Capture the cell that displays the provided text and extract its [x, y] central coordinate. 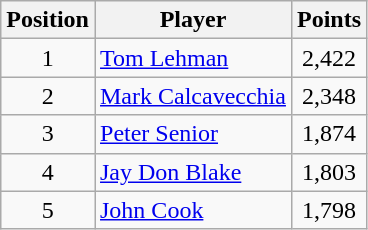
5 [48, 210]
1,803 [328, 172]
Position [48, 20]
Jay Don Blake [192, 172]
2 [48, 96]
1,874 [328, 134]
3 [48, 134]
Peter Senior [192, 134]
Points [328, 20]
1 [48, 58]
Mark Calcavecchia [192, 96]
2,422 [328, 58]
1,798 [328, 210]
John Cook [192, 210]
Tom Lehman [192, 58]
2,348 [328, 96]
4 [48, 172]
Player [192, 20]
